Capture the cell that displays the provided text and extract its (X, Y) central coordinate. 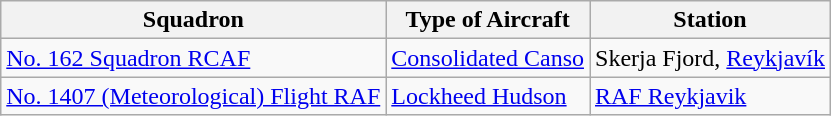
Squadron (194, 20)
No. 1407 (Meteorological) Flight RAF (194, 96)
Lockheed Hudson (488, 96)
RAF Reykjavik (710, 96)
Consolidated Canso (488, 58)
No. 162 Squadron RCAF (194, 58)
Skerja Fjord, Reykjavík (710, 58)
Type of Aircraft (488, 20)
Station (710, 20)
